Provide the (x, y) coordinate of the cell's center where the given text is located.  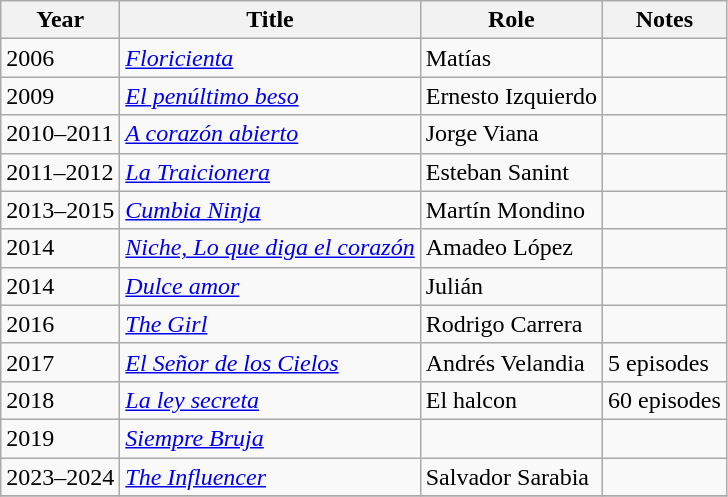
Rodrigo Carrera (511, 324)
Salvador Sarabia (511, 477)
Andrés Velandia (511, 362)
2018 (60, 400)
Year (60, 20)
La Traicionera (270, 172)
El halcon (511, 400)
Esteban Sanint (511, 172)
Ernesto Izquierdo (511, 96)
Siempre Bruja (270, 438)
2006 (60, 58)
5 episodes (665, 362)
2009 (60, 96)
Martín Mondino (511, 210)
Dulce amor (270, 286)
Floricienta (270, 58)
Matías (511, 58)
El penúltimo beso (270, 96)
2011–2012 (60, 172)
Amadeo López (511, 248)
A corazón abierto (270, 134)
Niche, Lo que diga el corazón (270, 248)
60 episodes (665, 400)
Notes (665, 20)
2010–2011 (60, 134)
2019 (60, 438)
2023–2024 (60, 477)
Julián (511, 286)
The Influencer (270, 477)
Role (511, 20)
La ley secreta (270, 400)
Title (270, 20)
2016 (60, 324)
2013–2015 (60, 210)
El Señor de los Cielos (270, 362)
The Girl (270, 324)
Jorge Viana (511, 134)
2017 (60, 362)
Cumbia Ninja (270, 210)
